Provide the (x, y) coordinate of the cell's center where the given text is located.  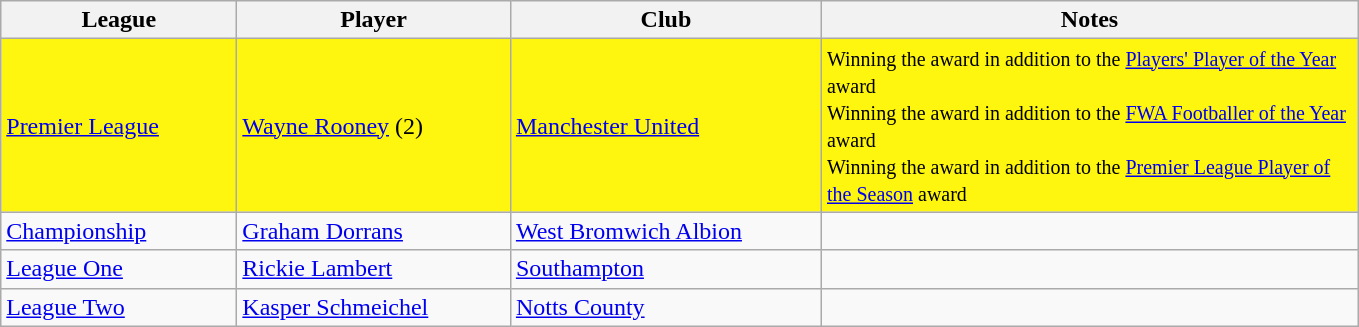
Notes (1089, 20)
Southampton (666, 269)
Kasper Schmeichel (374, 307)
Manchester United (666, 126)
Championship (119, 231)
Wayne Rooney (2) (374, 126)
Notts County (666, 307)
Premier League (119, 126)
League Two (119, 307)
League (119, 20)
Player (374, 20)
Rickie Lambert (374, 269)
Graham Dorrans (374, 231)
League One (119, 269)
West Bromwich Albion (666, 231)
Club (666, 20)
